For the text-containing cell, return its midpoint in [x, y] coordinate format. 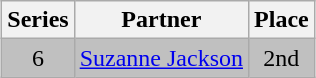
Partner [161, 20]
Series [38, 20]
6 [38, 58]
2nd [282, 58]
Suzanne Jackson [161, 58]
Place [282, 20]
